Capture the cell that displays the provided text and extract its (x, y) central coordinate. 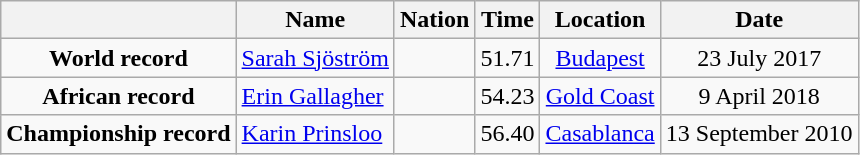
Casablanca (600, 134)
Karin Prinsloo (315, 134)
Nation (434, 20)
Name (315, 20)
51.71 (508, 58)
African record (118, 96)
Location (600, 20)
9 April 2018 (759, 96)
Time (508, 20)
Gold Coast (600, 96)
Budapest (600, 58)
Erin Gallagher (315, 96)
Championship record (118, 134)
Sarah Sjöström (315, 58)
Date (759, 20)
23 July 2017 (759, 58)
56.40 (508, 134)
World record (118, 58)
13 September 2010 (759, 134)
54.23 (508, 96)
